Output the [X, Y] coordinate of the center of the cell containing the given text.  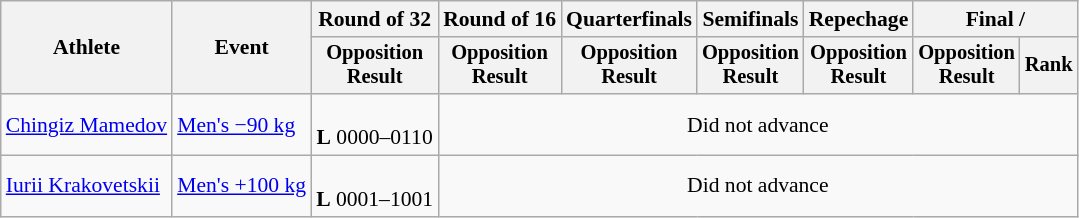
Event [242, 48]
Quarterfinals [629, 19]
L 0001–1001 [374, 186]
Semifinals [750, 19]
Round of 32 [374, 19]
Iurii Krakovetskii [86, 186]
Chingiz Mamedov [86, 124]
Men's +100 kg [242, 186]
Athlete [86, 48]
Round of 16 [500, 19]
Rank [1049, 66]
Men's −90 kg [242, 124]
L 0000–0110 [374, 124]
Final / [995, 19]
Repechage [859, 19]
